Output the (X, Y) coordinate of the center of the cell containing the given text.  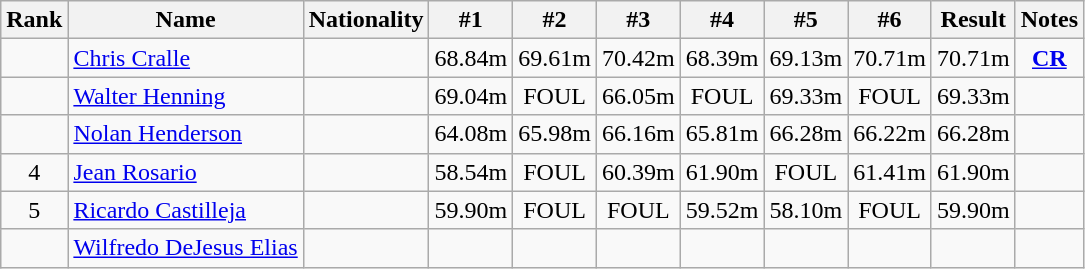
65.81m (722, 134)
Nationality (366, 20)
#3 (638, 20)
69.04m (471, 96)
68.39m (722, 58)
60.39m (638, 172)
#1 (471, 20)
66.22m (890, 134)
66.05m (638, 96)
Ricardo Castilleja (186, 210)
64.08m (471, 134)
65.98m (555, 134)
Name (186, 20)
#6 (890, 20)
#5 (806, 20)
Notes (1049, 20)
68.84m (471, 58)
5 (34, 210)
58.54m (471, 172)
Walter Henning (186, 96)
Nolan Henderson (186, 134)
59.52m (722, 210)
66.16m (638, 134)
69.13m (806, 58)
70.42m (638, 58)
CR (1049, 58)
61.41m (890, 172)
#4 (722, 20)
Wilfredo DeJesus Elias (186, 248)
#2 (555, 20)
69.61m (555, 58)
Jean Rosario (186, 172)
Result (973, 20)
Rank (34, 20)
Chris Cralle (186, 58)
4 (34, 172)
58.10m (806, 210)
